Search for the cell housing the specified text and yield its [x, y] center coordinate. 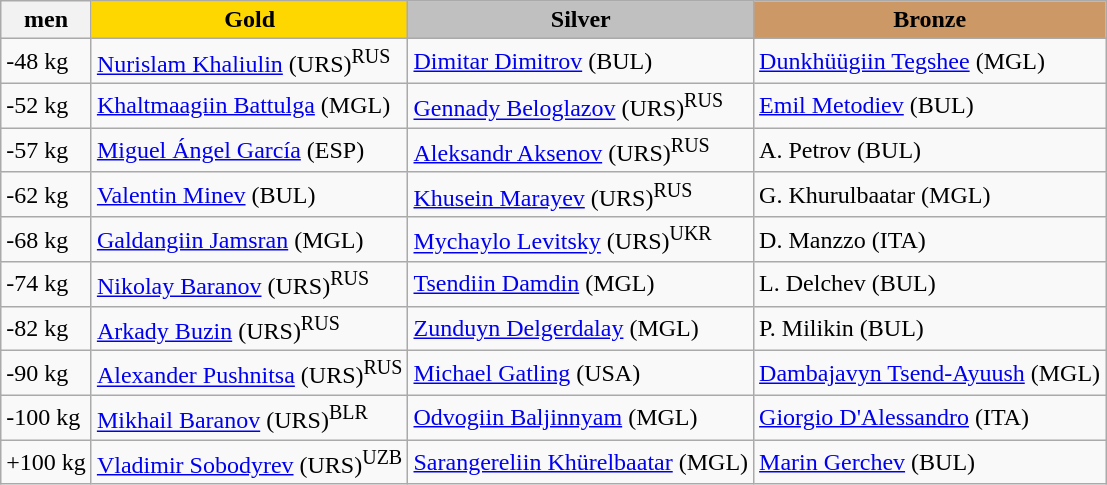
Marin Gerchev (BUL) [930, 462]
Nurislam Khaliulin (URS)RUS [250, 62]
Zunduyn Delgerdalay (MGL) [581, 328]
Gennady Beloglazov (URS)RUS [581, 106]
Dambajavyn Tsend-Ayuush (MGL) [930, 374]
men [46, 20]
-82 kg [46, 328]
Valentin Minev (BUL) [250, 194]
Dunkhüügiin Tegshee (MGL) [930, 62]
Mikhail Baranov (URS)BLR [250, 418]
Miguel Ángel García (ESP) [250, 150]
-100 kg [46, 418]
Galdangiin Jamsran (MGL) [250, 240]
-90 kg [46, 374]
A. Petrov (BUL) [930, 150]
Dimitar Dimitrov (BUL) [581, 62]
Bronze [930, 20]
Aleksandr Aksenov (URS)RUS [581, 150]
G. Khurulbaatar (MGL) [930, 194]
Khaltmaagiin Battulga (MGL) [250, 106]
-57 kg [46, 150]
-74 kg [46, 284]
-48 kg [46, 62]
Silver [581, 20]
Odvogiin Baljinnyam (MGL) [581, 418]
Mychaylo Levitsky (URS)UKR [581, 240]
Emil Metodiev (BUL) [930, 106]
Khusein Marayev (URS)RUS [581, 194]
Nikolay Baranov (URS)RUS [250, 284]
-62 kg [46, 194]
+100 kg [46, 462]
-52 kg [46, 106]
-68 kg [46, 240]
Vladimir Sobodyrev (URS)UZB [250, 462]
D. Manzzo (ITA) [930, 240]
Alexander Pushnitsa (URS)RUS [250, 374]
Gold [250, 20]
P. Milikin (BUL) [930, 328]
Giorgio D'Alessandro (ITA) [930, 418]
Michael Gatling (USA) [581, 374]
Tsendiin Damdin (MGL) [581, 284]
L. Delchev (BUL) [930, 284]
Sarangereliin Khürelbaatar (MGL) [581, 462]
Arkady Buzin (URS)RUS [250, 328]
